Pinpoint the cell where the given text exists, returning its [X, Y] midpoint coordinate. 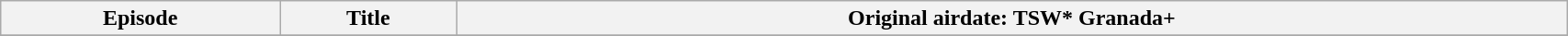
Episode [141, 18]
Title [369, 18]
Original airdate: TSW* Granada+ [1011, 18]
